Output the (X, Y) coordinate of the center of the cell containing the given text.  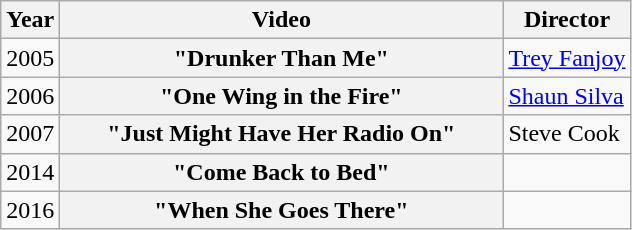
"Come Back to Bed" (282, 172)
"When She Goes There" (282, 210)
Year (30, 20)
Director (567, 20)
Video (282, 20)
Shaun Silva (567, 96)
2006 (30, 96)
"Drunker Than Me" (282, 58)
2016 (30, 210)
2007 (30, 134)
2014 (30, 172)
Steve Cook (567, 134)
"Just Might Have Her Radio On" (282, 134)
Trey Fanjoy (567, 58)
2005 (30, 58)
"One Wing in the Fire" (282, 96)
